Extract the (X, Y) coordinate from the center of the cell holding the provided text.  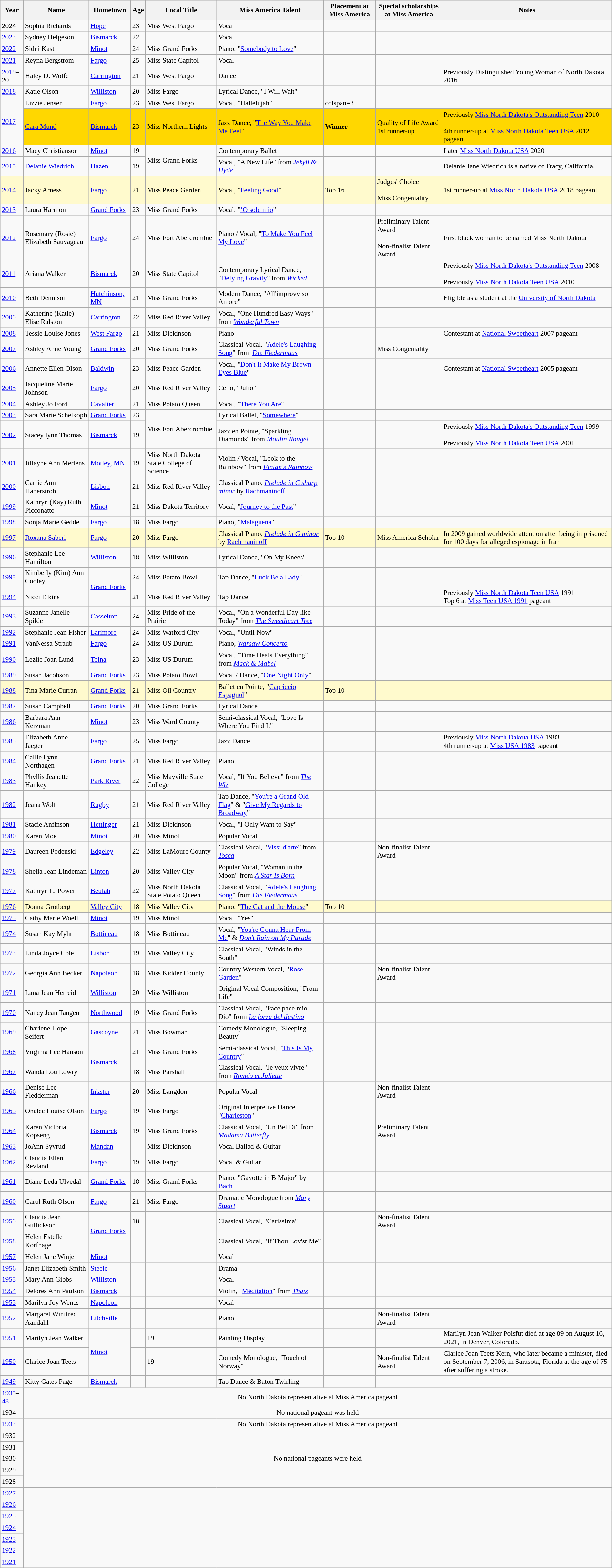
2003 (12, 415)
2011 (12, 274)
Karen Moe (56, 836)
Tap Dance, "Luck Be a Lady" (270, 577)
Modern Dance, "All'improvviso Amore" (270, 298)
Piano, "Gavotte in B Major" by Bach (270, 1182)
2017 (12, 121)
Comedy Monologue, "Sleeping Beauty" (270, 1032)
Miss LaMoure County (181, 852)
Preliminary Talent AwardNon-finalist Talent Award (409, 238)
Steele (110, 1268)
Classical Vocal, "Pace pace mio Dio" from La forza del destino (270, 1012)
1970 (12, 1012)
Miss Congeniality (409, 348)
Linton (110, 871)
Vocal Ballad & Guitar (270, 1147)
Rosemary (Rosie) Elizabeth Sauvageau (56, 238)
Miss Ward County (181, 722)
Vocal, "On a Wonderful Day like Today" from The Sweetheart Tree (270, 617)
1955 (12, 1280)
West Fargo (110, 333)
1951 (12, 1338)
2008 (12, 333)
Miss America Talent (270, 10)
Helen Jane Winje (56, 1257)
Classical Piano, Prelude in G minor by Rachmaninoff (270, 538)
1966 (12, 1092)
Classical Vocal, "Vissi d'arte" from Tosca (270, 852)
1921 (12, 1562)
1992 (12, 632)
Later Miss North Dakota USA 2020 (527, 151)
Ariana Walker (56, 274)
1977 (12, 891)
Violin, "Méditation" from Thaïs (270, 1291)
Denise Lee Fledderman (56, 1092)
1953 (12, 1303)
Katherine (Katie) Elise Ralston (56, 317)
Sophia Richards (56, 26)
Hettinger (110, 825)
Hope (110, 26)
1926 (12, 1505)
Phyllis Jeanette Hankey (56, 781)
1957 (12, 1257)
Quality of Life Award 1st runner-up (409, 127)
In 2009 gained worldwide attention after being imprisoned for 100 days for alleged espionage in Iran (527, 538)
Contestant at National Sweetheart 2007 pageant (527, 333)
Baldwin (110, 368)
First black woman to be named Miss North Dakota (527, 238)
2021 (12, 60)
Previously Miss North Dakota's Outstanding Teen 20104th runner-up at Miss North Dakota Teen USA 2012 pageant (527, 127)
Tessie Louise Jones (56, 333)
1954 (12, 1291)
Vocal, "If You Believe" from The Wiz (270, 781)
Marilyn Jean Walker Polsfut died at age 89 on August 16, 2021, in Denver, Colorado. (527, 1338)
Comedy Monologue, "Touch of Norway" (270, 1362)
1980 (12, 836)
Daureen Podenski (56, 852)
Jazz Dance, "The Way You Make Me Feel" (270, 127)
Marilyn Joy Wentz (56, 1303)
Inkster (110, 1092)
Piano, Warsaw Concerto (270, 644)
Dance (270, 76)
1993 (12, 617)
Classical Vocal, "If Thou Lov'st Me" (270, 1241)
2023 (12, 37)
Cara Mund (56, 127)
Semi-classical Vocal, "Love Is Where You Find It" (270, 722)
Carrie Ann Haberstroh (56, 487)
1967 (12, 1072)
Miss Dakota Territory (181, 507)
2016 (12, 151)
Nancy Jean Tangen (56, 1012)
Judges' ChoiceMiss Congeniality (409, 190)
Donna Grotberg (56, 907)
Local Title (181, 10)
Reyna Bergstrom (56, 60)
Stephanie Lee Hamilton (56, 558)
Lyrical Dance (270, 706)
2000 (12, 487)
Eligible as a student at the University of North Dakota (527, 298)
Susan Campbell (56, 706)
Delores Ann Paulson (56, 1291)
Edgeley (110, 852)
JoAnn Syvrud (56, 1147)
Macy Christianson (56, 151)
Name (56, 10)
Miss Kidder County (181, 973)
1990 (12, 659)
Karen Victoria Kopseng (56, 1131)
Shelia Jean Lindeman (56, 871)
Georgia Ann Becker (56, 973)
Nicci Elkins (56, 597)
Classical Vocal, "Je veux vivre" from Roméo et Juliette (270, 1072)
Age (138, 10)
2014 (12, 190)
Previously Miss North Dakota USA 19834th runner-up at Miss USA 1983 pageant (527, 741)
Cathy Marie Woell (56, 918)
Sonja Marie Gedde (56, 522)
Kimberly (Kim) Ann Cooley (56, 577)
1932 (12, 1436)
No national pageants were held (318, 1459)
2013 (12, 210)
Tolna (110, 659)
Previously Miss North Dakota's Outstanding Teen 1999Previously Miss North Dakota Teen USA 2001 (527, 435)
Kathryn L. Power (56, 891)
1964 (12, 1131)
Top 16 (350, 190)
Miss Bottineau (181, 934)
Ashley Jo Ford (56, 404)
1950 (12, 1362)
1987 (12, 706)
1998 (12, 522)
Vocal, "Yes" (270, 918)
1922 (12, 1551)
Sara Marie Schelkoph (56, 415)
No national pageant was held (318, 1413)
Contemporary Lyrical Dance, "Defying Gravity" from Wicked (270, 274)
Vocal, "’O sole mio" (270, 210)
1958 (12, 1241)
Vocal, "I Only Want to Say" (270, 825)
Charlene Hope Seifert (56, 1032)
1969 (12, 1032)
1933 (12, 1424)
2018 (12, 92)
1st runner-up at Miss North Dakota USA 2018 pageant (527, 190)
Sydney Helgeson (56, 37)
Tap Dance (270, 597)
1923 (12, 1539)
Onalee Louise Olson (56, 1111)
Park River (110, 781)
Classical Vocal, "Winds in the South" (270, 954)
Laura Harmon (56, 210)
Susan Kay Myhr (56, 934)
Winner (350, 127)
1994 (12, 597)
Piano / Vocal, "To Make You Feel My Love" (270, 238)
2012 (12, 238)
Vocal, "Journey to the Past" (270, 507)
Previously Distinguished Young Woman of North Dakota 2016 (527, 76)
2010 (12, 298)
Jillayne Ann Mertens (56, 463)
Vocal / Dance, "One Night Only" (270, 675)
2005 (12, 388)
Lezlie Joan Lund (56, 659)
Marilyn Jean Walker (56, 1338)
2001 (12, 463)
Vocal & Guitar (270, 1162)
1963 (12, 1147)
Piano, "Somebody to Love" (270, 49)
1984 (12, 761)
Miss Bowman (181, 1032)
Margaret Winifred Aandahl (56, 1318)
1928 (12, 1482)
Drama (270, 1268)
Vocal, "A New Life" from Jekyll & Hyde (270, 166)
1935–48 (12, 1397)
1991 (12, 644)
Larimore (110, 632)
Clarice Joan Teets Kern, who later became a minister, died on September 7, 2006, in Sarasota, Florida at the age of 75 after suffering a stroke. (527, 1362)
2002 (12, 435)
1982 (12, 805)
1931 (12, 1447)
Gascoyne (110, 1032)
Callie Lynn Northagen (56, 761)
Miss North Dakota State Potato Queen (181, 891)
Mary Ann Gibbs (56, 1280)
Hutchinson, MN (110, 298)
Jeana Wolf (56, 805)
Vocal, "There You Are" (270, 404)
Notes (527, 10)
1930 (12, 1459)
Vocal, "Feeling Good" (270, 190)
Miss Pride of the Prairie (181, 617)
Classical Vocal, "Un Bel Di" from Madama Butterfly (270, 1131)
1997 (12, 538)
Katie Olson (56, 92)
1934 (12, 1413)
1959 (12, 1221)
1974 (12, 934)
1978 (12, 871)
Ballet en Pointe, "Capriccio Espagnol" (270, 690)
Claudia Jean Gullickson (56, 1221)
Roxana Saberi (56, 538)
Lyrical Dance, "I Will Wait" (270, 92)
2022 (12, 49)
2006 (12, 368)
Wanda Lou Lowry (56, 1072)
Vocal, "You're Gonna Hear From Me" & Don't Rain on My Parade (270, 934)
Painting Display (270, 1338)
Miss North Dakota State College of Science (181, 463)
Sidni Kast (56, 49)
Previously Miss North Dakota Teen USA 1991 Top 6 at Miss Teen USA 1991 pageant (527, 597)
Dramatic Monologue from Mary Stuart (270, 1201)
Miss Oil Country (181, 690)
colspan=3 (350, 103)
1979 (12, 852)
Lyrical Ballet, "Somewhere" (270, 415)
Motley, MN (110, 463)
Annette Ellen Olson (56, 368)
Valley City (110, 907)
Litchville (110, 1318)
Stacie Anfinson (56, 825)
Vocal, "One Hundred Easy Ways" from Wonderful Town (270, 317)
Kathryn (Kay) Ruth Picconatto (56, 507)
Clarice Joan Teets (56, 1362)
Elizabeth Anne Jaeger (56, 741)
Virginia Lee Hanson (56, 1052)
Northwood (110, 1012)
1961 (12, 1182)
Violin / Vocal, "Look to the Rainbow" from Finian's Rainbow (270, 463)
Rugby (110, 805)
Miss Langdon (181, 1092)
Lana Jean Herreid (56, 993)
2024 (12, 26)
Tina Marie Curran (56, 690)
1924 (12, 1528)
Original Vocal Composition, "From Life" (270, 993)
Piano, "The Cat and the Mouse" (270, 907)
Delanie Wiedrich (56, 166)
Semi-classical Vocal, "This Is My Country" (270, 1052)
Piano, "Malagueña" (270, 522)
Cavalier (110, 404)
Stacey lynn Thomas (56, 435)
1971 (12, 993)
Miss Northern Lights (181, 127)
1972 (12, 973)
Beulah (110, 891)
Year (12, 10)
2007 (12, 348)
Ashley Anne Young (56, 348)
Delanie Jane Wiedrich is a native of Tracy, California. (527, 166)
Miss Parshall (181, 1072)
Preliminary Talent Award (409, 1131)
Linda Joyce Cole (56, 954)
1999 (12, 507)
Special scholarships at Miss America (409, 10)
1989 (12, 675)
Mandan (110, 1147)
Classical Vocal, "Carissima" (270, 1221)
2019–20 (12, 76)
Contestant at National Sweetheart 2005 pageant (527, 368)
1986 (12, 722)
Barbara Ann Kerzman (56, 722)
1927 (12, 1493)
Hometown (110, 10)
Hazen (110, 166)
1975 (12, 918)
1952 (12, 1318)
Beth Dennison (56, 298)
2004 (12, 404)
Previously Miss North Dakota's Outstanding Teen 2008Previously Miss North Dakota Teen USA 2010 (527, 274)
1965 (12, 1111)
Miss Watford City (181, 632)
1956 (12, 1268)
Cello, "Julio" (270, 388)
Original Interpretive Dance "Charleston" (270, 1111)
1995 (12, 577)
Classical Piano, Prelude in C sharp minor by Rachmaninoff (270, 487)
Vocal, "Don't It Make My Brown Eyes Blue" (270, 368)
2015 (12, 166)
Bottineau (110, 934)
VanNessa Straub (56, 644)
1976 (12, 907)
Vocal, "Hallelujah" (270, 103)
Jazz en Pointe, "Sparkling Diamonds" from Moulin Rouge! (270, 435)
Claudia Ellen Revland (56, 1162)
Diane Leda Ulvedal (56, 1182)
1985 (12, 741)
Miss Potato Queen (181, 404)
Lyrical Dance, "On My Knees" (270, 558)
Kitty Gates Page (56, 1382)
Lizzie Jensen (56, 103)
Miss Mayville State College (181, 781)
Tap Dance & Baton Twirling (270, 1382)
Placement at Miss America (350, 10)
Country Western Vocal, "Rose Garden" (270, 973)
Casselton (110, 617)
1988 (12, 690)
Jacky Arness (56, 190)
1973 (12, 954)
1929 (12, 1470)
Jazz Dance (270, 741)
1983 (12, 781)
Haley D. Wolfe (56, 76)
Contemporary Ballet (270, 151)
1968 (12, 1052)
Stephanie Jean Fisher (56, 632)
Helen Estelle Korfhage (56, 1241)
Popular Vocal, "Woman in the Moon" from A Star Is Born (270, 871)
1996 (12, 558)
Carol Ruth Olson (56, 1201)
2009 (12, 317)
1962 (12, 1162)
Suzanne Janelle Spilde (56, 617)
Vocal, "Until Now" (270, 632)
1981 (12, 825)
Jacqueline Marie Johnson (56, 388)
1960 (12, 1201)
Tap Dance, "You're a Grand Old Flag" & "Give My Regards to Broadway" (270, 805)
1949 (12, 1382)
1925 (12, 1516)
Miss America Scholar (409, 538)
Vocal, "Time Heals Everything" from Mack & Mabel (270, 659)
Susan Jacobson (56, 675)
Janet Elizabeth Smith (56, 1268)
